Search for the cell housing the specified text and yield its [x, y] center coordinate. 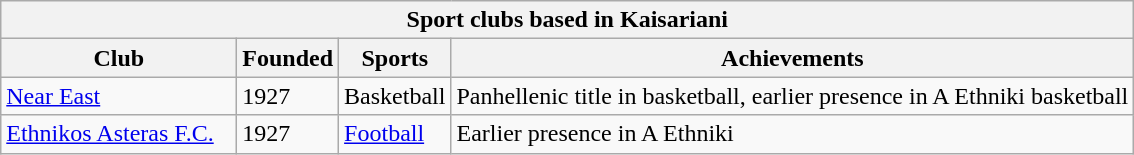
Ethnikos Asteras F.C. [119, 134]
Sports [395, 58]
Earlier presence in A Ethniki [792, 134]
Club [119, 58]
Founded [288, 58]
Achievements [792, 58]
Panhellenic title in basketball, earlier presence in A Ethniki basketball [792, 96]
Basketball [395, 96]
Sport clubs based in Kaisariani [568, 20]
Football [395, 134]
Near East [119, 96]
